Search for the cell housing the specified text and yield its [x, y] center coordinate. 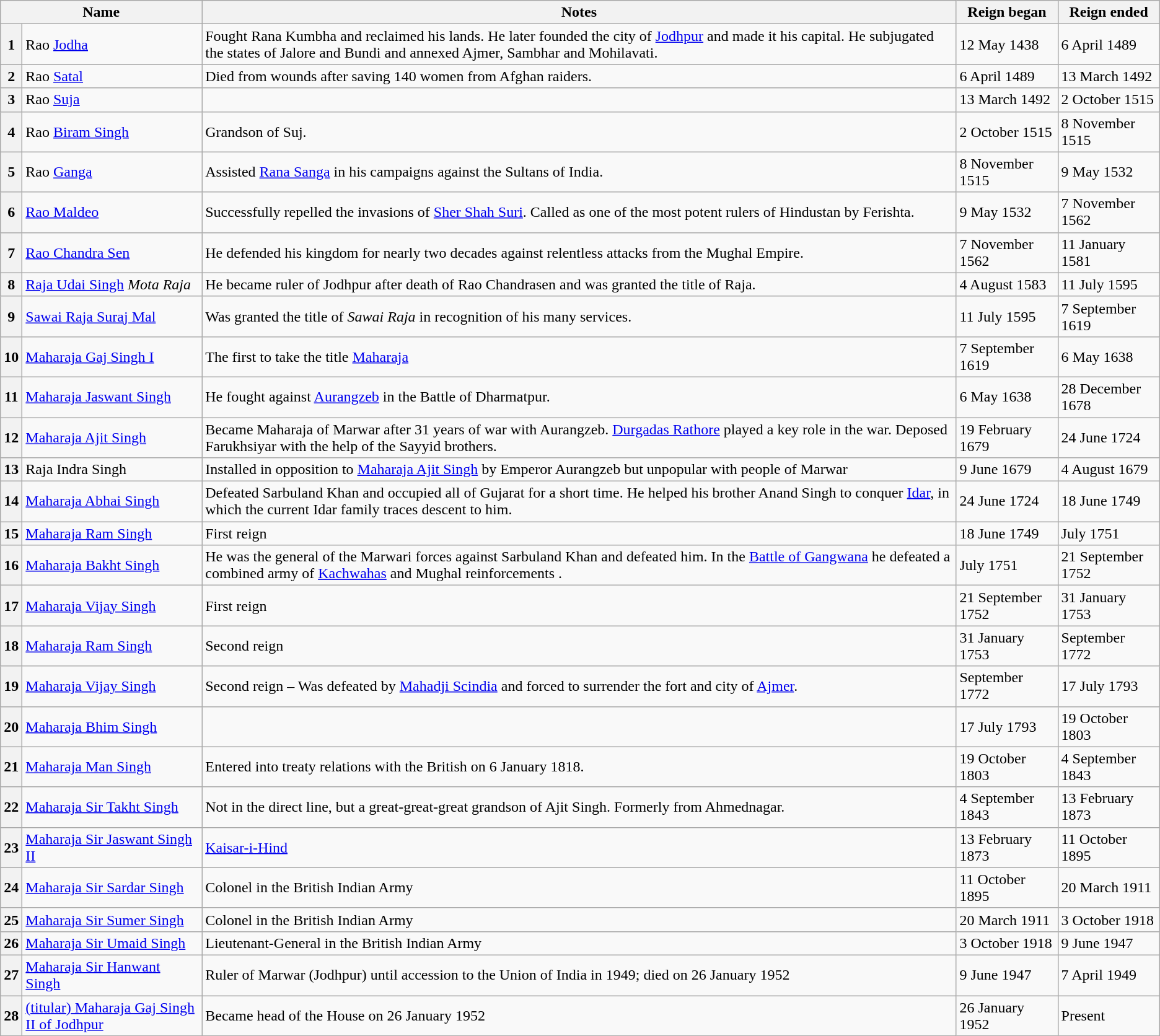
Became head of the House on 26 January 1952 [579, 1015]
4 August 1583 [1007, 284]
8 [11, 284]
Entered into treaty relations with the British on 6 January 1818. [579, 767]
Rao Suja [112, 100]
12 [11, 437]
28 December 1678 [1109, 397]
Raja Udai Singh Mota Raja [112, 284]
Rao Ganga [112, 172]
Rao Satal [112, 76]
5 [11, 172]
Rao Chandra Sen [112, 253]
Maharaja Abhai Singh [112, 502]
Ruler of Marwar (Jodhpur) until accession to the Union of India in 1949; died on 26 January 1952 [579, 975]
2 [11, 76]
Maharaja Sir Jaswant Singh II [112, 848]
17 [11, 606]
25 [11, 920]
14 [11, 502]
16 [11, 565]
12 May 1438 [1007, 45]
Name [102, 12]
Successfully repelled the invasions of Sher Shah Suri. Called as one of the most potent rulers of Hindustan by Ferishta. [579, 212]
13 [11, 470]
26 January 1952 [1007, 1015]
Maharaja Bakht Singh [112, 565]
Maharaja Man Singh [112, 767]
Grandson of Suj. [579, 131]
24 [11, 887]
Died from wounds after saving 140 women from Afghan raiders. [579, 76]
15 [11, 533]
9 [11, 316]
(titular) Maharaja Gaj Singh II of Jodhpur [112, 1015]
Rao Maldeo [112, 212]
Kaisar-i-Hind [579, 848]
Second reign [579, 646]
He became ruler of Jodhpur after death of Rao Chandrasen and was granted the title of Raja. [579, 284]
Was granted the title of Sawai Raja in recognition of his many services. [579, 316]
Rao Biram Singh [112, 131]
Raja Indra Singh [112, 470]
Rao Jodha [112, 45]
Maharaja Sir Takht Singh [112, 807]
19 February 1679 [1007, 437]
26 [11, 943]
9 June 1679 [1007, 470]
He fought against Aurangzeb in the Battle of Dharmatpur. [579, 397]
Maharaja Sir Hanwant Singh [112, 975]
Installed in opposition to Maharaja Ajit Singh by Emperor Aurangzeb but unpopular with people of Marwar [579, 470]
Maharaja Sir Umaid Singh [112, 943]
7 April 1949 [1109, 975]
Not in the direct line, but a great-great-great grandson of Ajit Singh. Formerly from Ahmednagar. [579, 807]
Maharaja Sir Sardar Singh [112, 887]
4 August 1679 [1109, 470]
27 [11, 975]
Sawai Raja Suraj Mal [112, 316]
7 [11, 253]
11 January 1581 [1109, 253]
28 [11, 1015]
Present [1109, 1015]
4 [11, 131]
Second reign – Was defeated by Mahadji Scindia and forced to surrender the fort and city of Ajmer. [579, 687]
Lieutenant-General in the British Indian Army [579, 943]
He defended his kingdom for nearly two decades against relentless attacks from the Mughal Empire. [579, 253]
11 [11, 397]
1 [11, 45]
Reign began [1007, 12]
Maharaja Gaj Singh I [112, 357]
Maharaja Jaswant Singh [112, 397]
22 [11, 807]
10 [11, 357]
18 [11, 646]
20 [11, 726]
Maharaja Bhim Singh [112, 726]
The first to take the title Maharaja [579, 357]
3 [11, 100]
Maharaja Sir Sumer Singh [112, 920]
Notes [579, 12]
19 [11, 687]
Reign ended [1109, 12]
Maharaja Ajit Singh [112, 437]
23 [11, 848]
6 [11, 212]
21 [11, 767]
Assisted Rana Sanga in his campaigns against the Sultans of India. [579, 172]
